Provide the (x, y) coordinate of the cell's center where the given text is located.  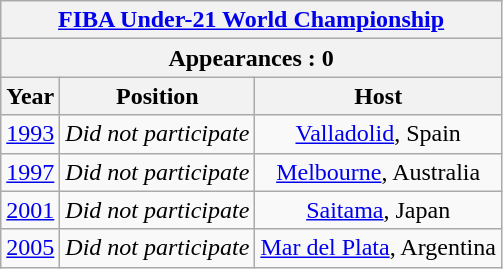
Valladolid, Spain (378, 134)
FIBA Under-21 World Championship (252, 20)
Melbourne, Australia (378, 172)
Host (378, 96)
2005 (30, 248)
1997 (30, 172)
Position (158, 96)
Year (30, 96)
Appearances : 0 (252, 58)
2001 (30, 210)
Mar del Plata, Argentina (378, 248)
1993 (30, 134)
Saitama, Japan (378, 210)
